Provide the (x, y) coordinate of the cell's center where the given text is located.  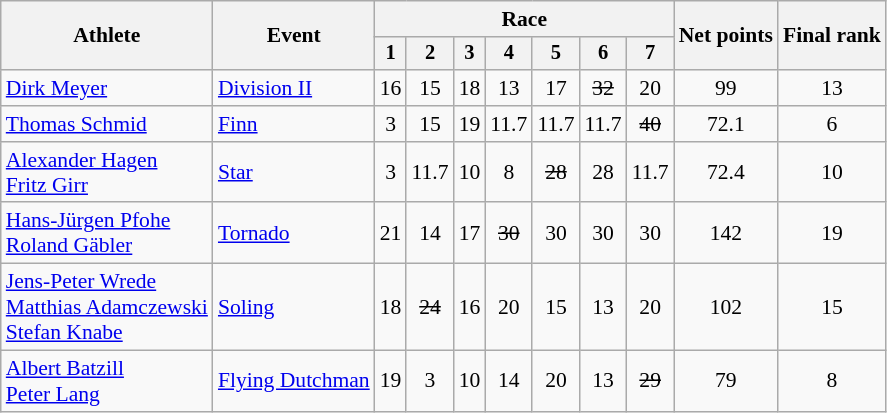
Event (294, 36)
Star (294, 172)
Race (524, 19)
Dirk Meyer (107, 88)
Tornado (294, 234)
Thomas Schmid (107, 124)
Net points (726, 36)
142 (726, 234)
4 (508, 54)
Final rank (832, 36)
Division II (294, 88)
21 (391, 234)
40 (650, 124)
79 (726, 382)
2 (430, 54)
29 (650, 382)
Flying Dutchman (294, 382)
24 (430, 308)
5 (556, 54)
Athlete (107, 36)
Hans-Jürgen PfoheRoland Gäbler (107, 234)
7 (650, 54)
Alexander HagenFritz Girr (107, 172)
99 (726, 88)
Albert BatzillPeter Lang (107, 382)
72.1 (726, 124)
102 (726, 308)
Finn (294, 124)
1 (391, 54)
Soling (294, 308)
72.4 (726, 172)
32 (602, 88)
Jens-Peter WredeMatthias AdamczewskiStefan Knabe (107, 308)
